Scan for the cell matching the given text and deliver its (X, Y) coordinate at center. 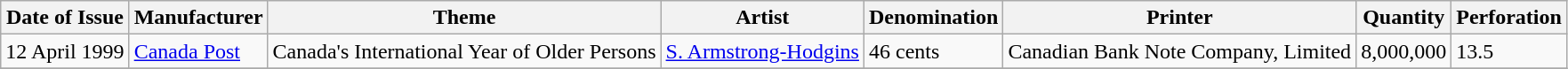
Canada's International Year of Older Persons (464, 51)
46 cents (933, 51)
Artist (762, 18)
Canada Post (198, 51)
Perforation (1509, 18)
Canadian Bank Note Company, Limited (1179, 51)
Manufacturer (198, 18)
Quantity (1403, 18)
8,000,000 (1403, 51)
Date of Issue (65, 18)
12 April 1999 (65, 51)
S. Armstrong-Hodgins (762, 51)
Theme (464, 18)
Denomination (933, 18)
13.5 (1509, 51)
Printer (1179, 18)
